Search for the cell housing the specified text and yield its [x, y] center coordinate. 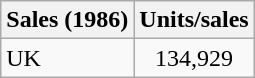
134,929 [194, 58]
UK [68, 58]
Units/sales [194, 20]
Sales (1986) [68, 20]
